Output the (X, Y) coordinate of the center of the cell containing the given text.  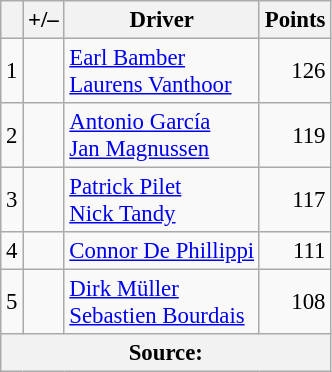
108 (294, 302)
+/– (44, 20)
119 (294, 136)
117 (294, 200)
Patrick Pilet Nick Tandy (162, 200)
Connor De Phillippi (162, 251)
5 (12, 302)
Dirk Müller Sebastien Bourdais (162, 302)
Antonio García Jan Magnussen (162, 136)
111 (294, 251)
4 (12, 251)
Points (294, 20)
Source: (166, 353)
Earl Bamber Laurens Vanthoor (162, 72)
3 (12, 200)
2 (12, 136)
126 (294, 72)
Driver (162, 20)
1 (12, 72)
